Identify which cell holds the provided text, then report its [x, y] central coordinate. 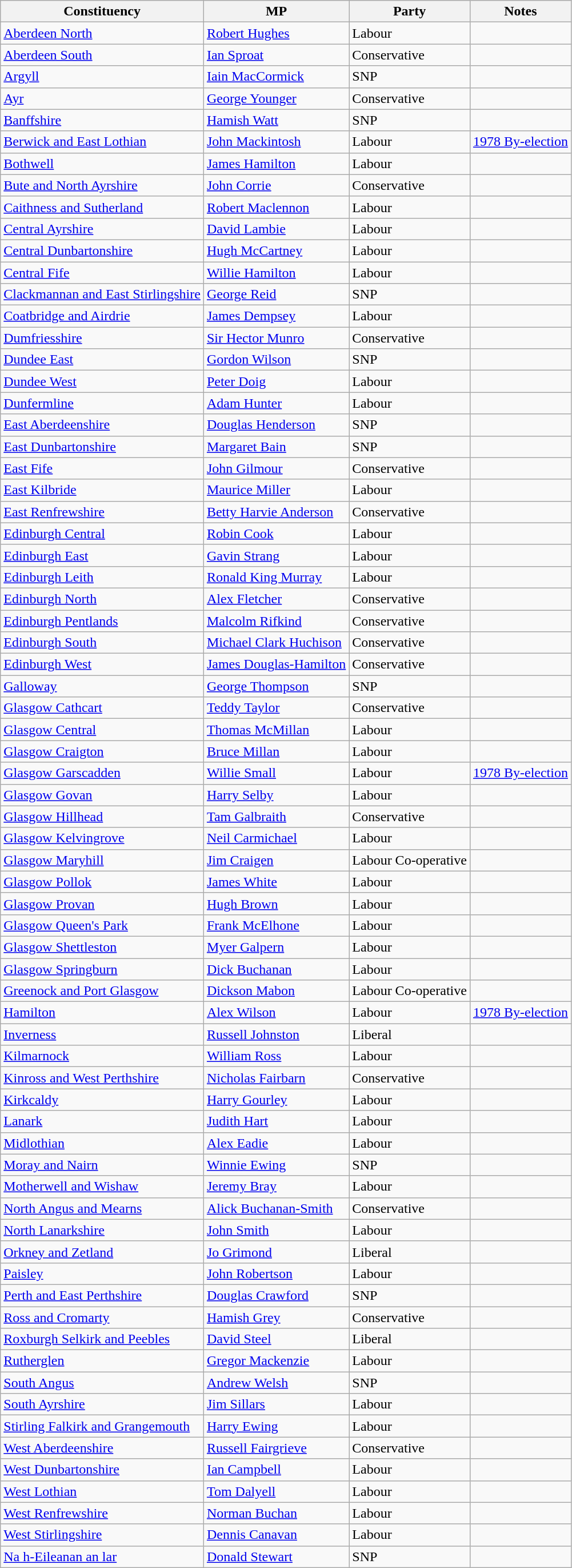
David Lambie [276, 229]
West Renfrewshire [102, 1513]
Rutherglen [102, 1361]
Argyll [102, 77]
North Lanarkshire [102, 1230]
Judith Hart [276, 1121]
Myer Galpern [276, 947]
Thomas McMillan [276, 730]
Clackmannan and East Stirlingshire [102, 295]
Edinburgh North [102, 599]
Peter Doig [276, 381]
Robert Maclennon [276, 207]
Berwick and East Lothian [102, 142]
Ayr [102, 98]
Jeremy Bray [276, 1187]
George Thompson [276, 686]
Dumfriesshire [102, 338]
MP [276, 11]
Glasgow Queen's Park [102, 925]
Moray and Nairn [102, 1165]
Bruce Millan [276, 751]
Midlothian [102, 1143]
Maurice Miller [276, 490]
Andrew Welsh [276, 1383]
Gavin Strang [276, 555]
Edinburgh South [102, 643]
Hugh Brown [276, 904]
Kirkcaldy [102, 1100]
Harry Selby [276, 795]
James Douglas-Hamilton [276, 664]
Edinburgh Central [102, 534]
Kinross and West Perthshire [102, 1078]
George Younger [276, 98]
East Dunbartonshire [102, 447]
Jim Sillars [276, 1404]
Stirling Falkirk and Grangemouth [102, 1426]
Dennis Canavan [276, 1535]
Ian Sproat [276, 55]
Party [410, 11]
Dundee West [102, 381]
Glasgow Central [102, 730]
Coatbridge and Airdrie [102, 316]
Constituency [102, 11]
Russell Johnston [276, 1034]
Edinburgh Pentlands [102, 620]
Edinburgh West [102, 664]
Glasgow Govan [102, 795]
Perth and East Perthshire [102, 1295]
Notes [520, 11]
John Mackintosh [276, 142]
Aberdeen North [102, 33]
East Aberdeenshire [102, 425]
Harry Ewing [276, 1426]
Margaret Bain [276, 447]
Edinburgh Leith [102, 577]
East Renfrewshire [102, 512]
Sir Hector Munro [276, 338]
Donald Stewart [276, 1557]
Ronald King Murray [276, 577]
Adam Hunter [276, 403]
James Hamilton [276, 164]
Harry Gourley [276, 1100]
Na h-Eileanan an lar [102, 1557]
Iain MacCormick [276, 77]
James White [276, 882]
Nicholas Fairbarn [276, 1078]
Caithness and Sutherland [102, 207]
Glasgow Garscadden [102, 773]
George Reid [276, 295]
South Ayrshire [102, 1404]
Hamish Watt [276, 120]
Dunfermline [102, 403]
Galloway [102, 686]
Glasgow Craigton [102, 751]
Paisley [102, 1273]
Dundee East [102, 360]
John Gilmour [276, 468]
Ian Campbell [276, 1470]
West Aberdeenshire [102, 1448]
Banffshire [102, 120]
Roxburgh Selkirk and Peebles [102, 1339]
Gregor Mackenzie [276, 1361]
Glasgow Pollok [102, 882]
Tam Galbraith [276, 817]
East Kilbride [102, 490]
Alex Fletcher [276, 599]
Bothwell [102, 164]
Motherwell and Wishaw [102, 1187]
West Lothian [102, 1491]
East Fife [102, 468]
John Robertson [276, 1273]
Ross and Cromarty [102, 1317]
David Steel [276, 1339]
Alick Buchanan-Smith [276, 1208]
Glasgow Maryhill [102, 860]
Lanark [102, 1121]
Russell Fairgrieve [276, 1448]
Glasgow Hillhead [102, 817]
Alex Eadie [276, 1143]
North Angus and Mearns [102, 1208]
William Ross [276, 1056]
Hamish Grey [276, 1317]
Willie Hamilton [276, 273]
Jim Craigen [276, 860]
Michael Clark Huchison [276, 643]
Winnie Ewing [276, 1165]
Inverness [102, 1034]
Frank McElhone [276, 925]
Bute and North Ayrshire [102, 185]
Tom Dalyell [276, 1491]
South Angus [102, 1383]
Teddy Taylor [276, 708]
Kilmarnock [102, 1056]
West Stirlingshire [102, 1535]
Neil Carmichael [276, 838]
Gordon Wilson [276, 360]
Robert Hughes [276, 33]
Glasgow Kelvingrove [102, 838]
Jo Grimond [276, 1252]
James Dempsey [276, 316]
Betty Harvie Anderson [276, 512]
Aberdeen South [102, 55]
Edinburgh East [102, 555]
Central Dunbartonshire [102, 250]
Dickson Mabon [276, 991]
Glasgow Springburn [102, 969]
Willie Small [276, 773]
Norman Buchan [276, 1513]
Central Ayrshire [102, 229]
Hugh McCartney [276, 250]
Greenock and Port Glasgow [102, 991]
Glasgow Shettleston [102, 947]
Dick Buchanan [276, 969]
West Dunbartonshire [102, 1470]
Douglas Henderson [276, 425]
Glasgow Provan [102, 904]
Douglas Crawford [276, 1295]
Alex Wilson [276, 1013]
Malcolm Rifkind [276, 620]
John Smith [276, 1230]
John Corrie [276, 185]
Central Fife [102, 273]
Orkney and Zetland [102, 1252]
Robin Cook [276, 534]
Hamilton [102, 1013]
Glasgow Cathcart [102, 708]
